For the text-containing cell, return its midpoint in [X, Y] coordinate format. 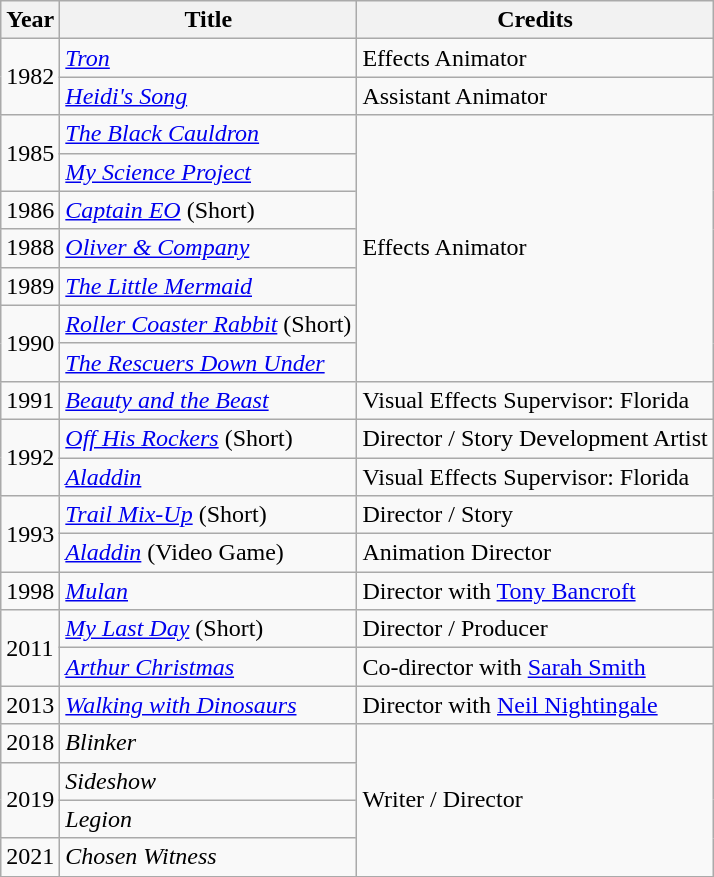
My Last Day (Short) [208, 629]
Credits [535, 20]
Heidi's Song [208, 96]
1989 [30, 286]
The Little Mermaid [208, 286]
1998 [30, 591]
Blinker [208, 743]
2013 [30, 705]
Co-director with Sarah Smith [535, 667]
1982 [30, 77]
1988 [30, 248]
1986 [30, 210]
Chosen Witness [208, 857]
Trail Mix-Up (Short) [208, 515]
Oliver & Company [208, 248]
Roller Coaster Rabbit (Short) [208, 324]
Director with Neil Nightingale [535, 705]
Assistant Animator [535, 96]
Aladdin (Video Game) [208, 553]
Beauty and the Beast [208, 400]
Title [208, 20]
1991 [30, 400]
Year [30, 20]
Director / Story Development Artist [535, 438]
1990 [30, 343]
My Science Project [208, 172]
2011 [30, 648]
2019 [30, 800]
1985 [30, 153]
Director with Tony Bancroft [535, 591]
Animation Director [535, 553]
2021 [30, 857]
1992 [30, 457]
Director / Producer [535, 629]
Director / Story [535, 515]
Writer / Director [535, 800]
The Black Cauldron [208, 134]
The Rescuers Down Under [208, 362]
Legion [208, 819]
Mulan [208, 591]
Off His Rockers (Short) [208, 438]
Arthur Christmas [208, 667]
Tron [208, 58]
2018 [30, 743]
Sideshow [208, 781]
Captain EO (Short) [208, 210]
1993 [30, 534]
Walking with Dinosaurs [208, 705]
Aladdin [208, 477]
